Scan for the cell matching the given text and deliver its (x, y) coordinate at center. 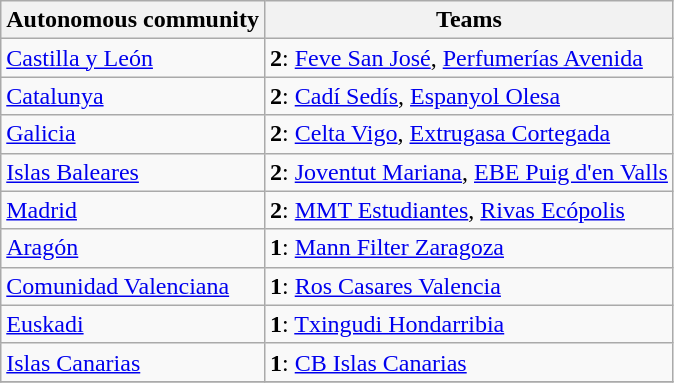
2: Feve San José, Perfumerías Avenida (470, 58)
1: Txingudi Hondarribia (470, 324)
Teams (470, 20)
Comunidad Valenciana (133, 286)
Islas Baleares (133, 172)
Autonomous community (133, 20)
Euskadi (133, 324)
1: CB Islas Canarias (470, 362)
Madrid (133, 210)
1: Mann Filter Zaragoza (470, 248)
2: MMT Estudiantes, Rivas Ecópolis (470, 210)
Aragón (133, 248)
Galicia (133, 134)
2: Joventut Mariana, EBE Puig d'en Valls (470, 172)
2: Celta Vigo, Extrugasa Cortegada (470, 134)
2: Cadí Sedís, Espanyol Olesa (470, 96)
Islas Canarias (133, 362)
Catalunya (133, 96)
1: Ros Casares Valencia (470, 286)
Castilla y León (133, 58)
